Detect which cell encompasses the target text, then output its [X, Y] center coordinate. 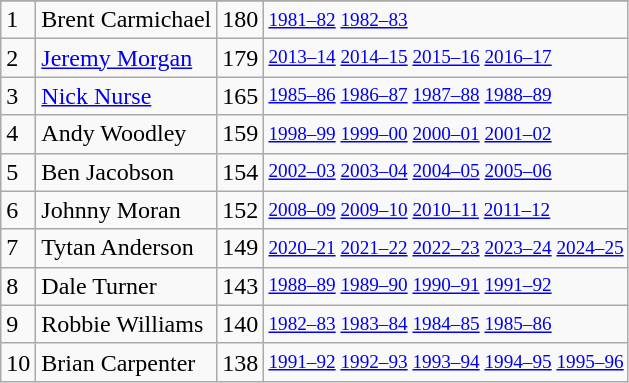
180 [240, 20]
7 [18, 248]
2 [18, 58]
2008–09 2009–10 2010–11 2011–12 [446, 210]
3 [18, 96]
1998–99 1999–00 2000–01 2001–02 [446, 134]
Andy Woodley [126, 134]
1 [18, 20]
Dale Turner [126, 286]
Brent Carmichael [126, 20]
2020–21 2021–22 2022–23 2023–24 2024–25 [446, 248]
6 [18, 210]
9 [18, 324]
Tytan Anderson [126, 248]
179 [240, 58]
1985–86 1986–87 1987–88 1988–89 [446, 96]
Ben Jacobson [126, 172]
2013–14 2014–15 2015–16 2016–17 [446, 58]
Robbie Williams [126, 324]
Jeremy Morgan [126, 58]
2002–03 2003–04 2004–05 2005–06 [446, 172]
8 [18, 286]
1982–83 1983–84 1984–85 1985–86 [446, 324]
154 [240, 172]
138 [240, 362]
10 [18, 362]
1988–89 1989–90 1990–91 1991–92 [446, 286]
140 [240, 324]
159 [240, 134]
1981–82 1982–83 [446, 20]
152 [240, 210]
149 [240, 248]
165 [240, 96]
Brian Carpenter [126, 362]
5 [18, 172]
143 [240, 286]
Nick Nurse [126, 96]
4 [18, 134]
Johnny Moran [126, 210]
1991–92 1992–93 1993–94 1994–95 1995–96 [446, 362]
